Locate the cell with the specified text and output its (x, y) center coordinate. 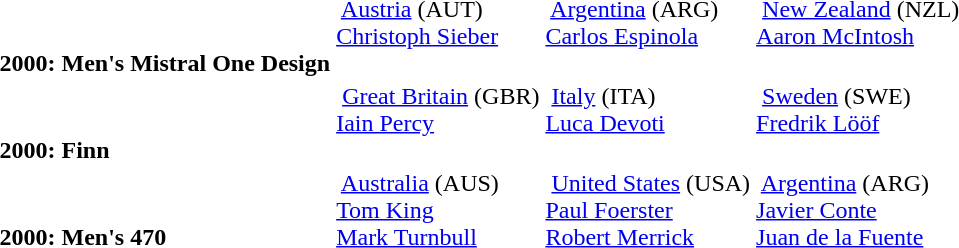
Italy (ITA)Luca Devoti (648, 123)
Great Britain (GBR)Iain Percy (438, 123)
